Capture the cell that displays the provided text and extract its (X, Y) central coordinate. 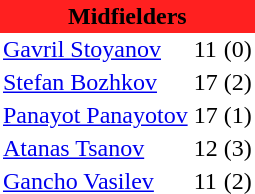
Atanas Tsanov (96, 148)
Midfielders (128, 16)
(1) (238, 116)
12 (206, 148)
(3) (238, 148)
Gavril Stoyanov (96, 50)
(2) (238, 82)
11 (206, 50)
Panayot Panayotov (96, 116)
(0) (238, 50)
Stefan Bozhkov (96, 82)
